Output the (x, y) coordinate of the center of the cell containing the given text.  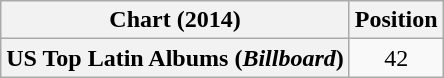
42 (396, 58)
Position (396, 20)
US Top Latin Albums (Billboard) (176, 58)
Chart (2014) (176, 20)
